Determine the [x, y] coordinate at the center of the cell enclosing the given text.  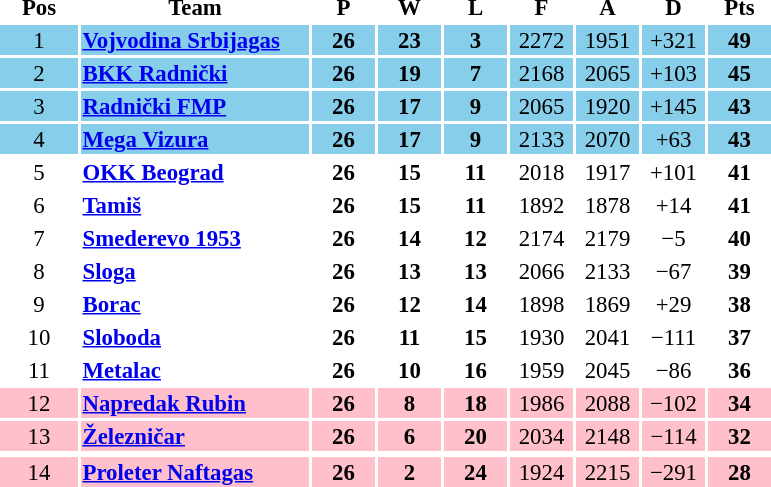
+29 [674, 304]
+14 [674, 205]
45 [740, 73]
32 [740, 436]
−86 [674, 370]
+145 [674, 106]
Napredak Rubin [195, 403]
1920 [608, 106]
2272 [542, 40]
+103 [674, 73]
Železničar [195, 436]
34 [740, 403]
−291 [674, 472]
−111 [674, 337]
1892 [542, 205]
Proleter Naftagas [195, 472]
1869 [608, 304]
2088 [608, 403]
1930 [542, 337]
1898 [542, 304]
Borac [195, 304]
49 [740, 40]
39 [740, 271]
16 [476, 370]
Sloboda [195, 337]
2041 [608, 337]
Metalac [195, 370]
1917 [608, 172]
Radnički FMP [195, 106]
+101 [674, 172]
−67 [674, 271]
20 [476, 436]
5 [39, 172]
Vojvodina Srbijagas [195, 40]
1878 [608, 205]
2045 [608, 370]
18 [476, 403]
38 [740, 304]
37 [740, 337]
1986 [542, 403]
23 [410, 40]
2066 [542, 271]
Tamiš [195, 205]
2179 [608, 238]
2148 [608, 436]
−5 [674, 238]
1924 [542, 472]
Mega Vizura [195, 139]
−114 [674, 436]
1951 [608, 40]
1959 [542, 370]
BKK Radnički [195, 73]
40 [740, 238]
−102 [674, 403]
Sloga [195, 271]
4 [39, 139]
28 [740, 472]
24 [476, 472]
+63 [674, 139]
2168 [542, 73]
+321 [674, 40]
2174 [542, 238]
2034 [542, 436]
Smederevo 1953 [195, 238]
2070 [608, 139]
2018 [542, 172]
19 [410, 73]
1 [39, 40]
OKK Beograd [195, 172]
2215 [608, 472]
36 [740, 370]
